Scan for the cell matching the given text and deliver its (X, Y) coordinate at center. 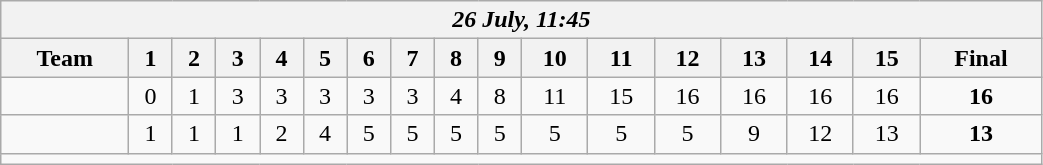
0 (151, 96)
7 (413, 58)
6 (369, 58)
Team (65, 58)
10 (555, 58)
26 July, 11:45 (522, 20)
14 (820, 58)
Final (981, 58)
